Search for the cell housing the specified text and yield its [X, Y] center coordinate. 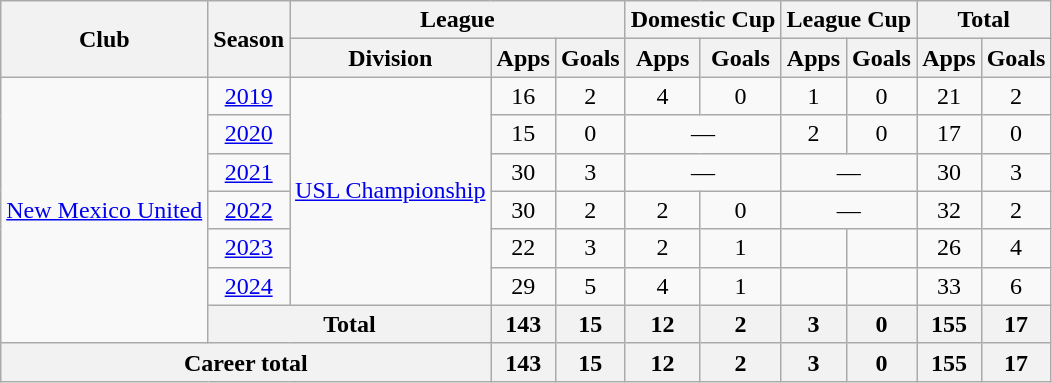
2022 [249, 210]
USL Championship [391, 191]
5 [590, 286]
2023 [249, 248]
Domestic Cup [703, 20]
16 [523, 96]
League [458, 20]
2024 [249, 286]
2021 [249, 172]
Season [249, 39]
21 [949, 96]
26 [949, 248]
29 [523, 286]
33 [949, 286]
6 [1016, 286]
New Mexico United [104, 210]
2019 [249, 96]
2020 [249, 134]
Career total [246, 362]
32 [949, 210]
Division [391, 58]
Club [104, 39]
League Cup [849, 20]
22 [523, 248]
